Identify which cell holds the provided text, then report its [X, Y] central coordinate. 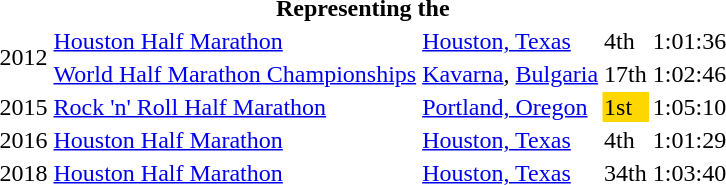
Portland, Oregon [510, 107]
World Half Marathon Championships [235, 74]
Rock 'n' Roll Half Marathon [235, 107]
1st [626, 107]
17th [626, 74]
Kavarna, Bulgaria [510, 74]
